Return the [x, y] coordinate for the center point of the cell that contains the specified text.  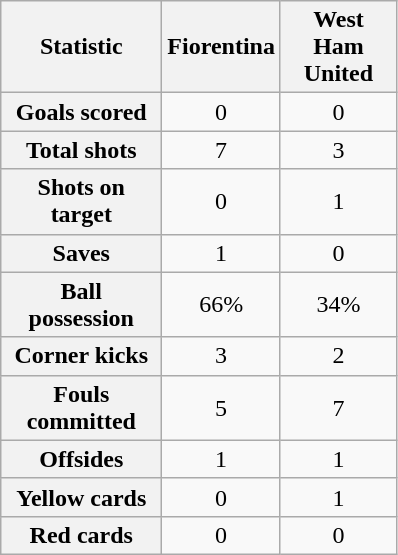
66% [222, 304]
Corner kicks [82, 356]
Saves [82, 253]
Red cards [82, 535]
Fouls committed [82, 408]
Total shots [82, 150]
Statistic [82, 47]
5 [222, 408]
Ball possession [82, 304]
Shots on target [82, 202]
34% [338, 304]
Fiorentina [222, 47]
2 [338, 356]
Offsides [82, 459]
Yellow cards [82, 497]
West Ham United [338, 47]
Goals scored [82, 112]
